Find where the given text appears and provide that cell's center as (x, y) coordinate. 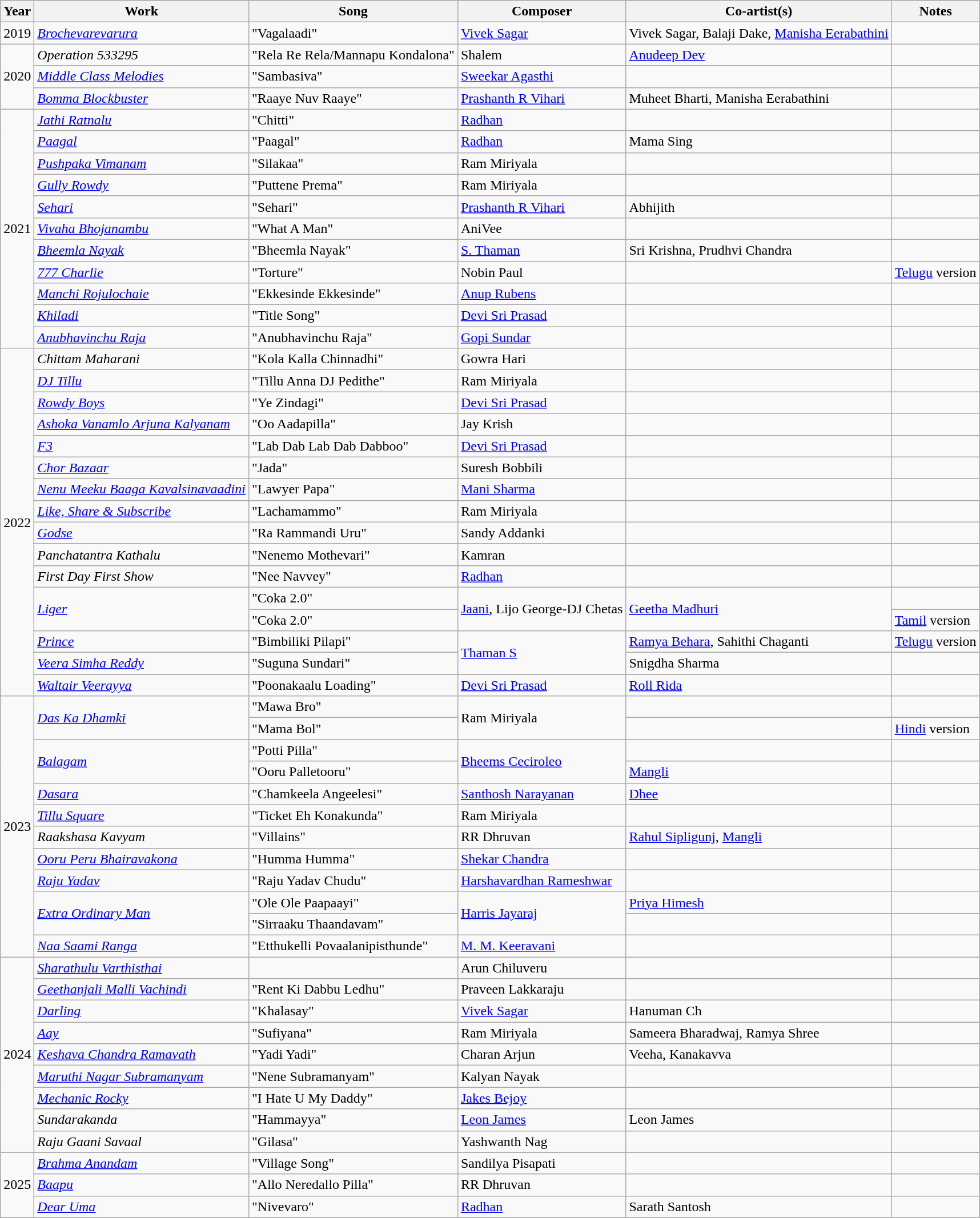
"Village Song" (353, 1163)
Priya Himesh (758, 902)
Dear Uma (142, 1207)
Abhijith (758, 207)
2022 (17, 522)
"Ekkesinde Ekkesinde" (353, 294)
Brochevarevarura (142, 33)
Praveen Lakkaraju (541, 990)
"Ra Rammandi Uru" (353, 533)
Mangli (758, 772)
Sandy Addanki (541, 533)
Aay (142, 1033)
"Suguna Sundari" (353, 664)
Work (142, 11)
"Gilasa" (353, 1141)
Raakshasa Kavyam (142, 837)
Raju Gaani Savaal (142, 1141)
Shalem (541, 55)
Anubhavinchu Raja (142, 337)
2020 (17, 77)
Khiladi (142, 316)
Das Ka Dhamki (142, 718)
Kalyan Nayak (541, 1076)
Sehari (142, 207)
"Mama Bol" (353, 729)
Yashwanth Nag (541, 1141)
"Oo Aadapilla" (353, 424)
"Nene Subramanyam" (353, 1076)
Ramya Behara, Sahithi Chaganti (758, 642)
Like, Share & Subscribe (142, 511)
Santhosh Narayanan (541, 794)
"Paagal" (353, 142)
Anudeep Dev (758, 55)
Roll Rida (758, 685)
Prince (142, 642)
"Puttene Prema" (353, 185)
"Lachamammo" (353, 511)
Operation 533295 (142, 55)
AniVee (541, 228)
Bomma Blockbuster (142, 98)
"Sambasiva" (353, 77)
"Rela Re Rela/Mannapu Kondalona" (353, 55)
Tamil version (935, 620)
Dhee (758, 794)
"Potti Pilla" (353, 750)
"Khalasay" (353, 1011)
Song (353, 11)
Co-artist(s) (758, 11)
Bheems Ceciroleo (541, 761)
"What A Man" (353, 228)
Maruthi Nagar Subramanyam (142, 1076)
Keshava Chandra Ramavath (142, 1055)
Rahul Sipligunj, Mangli (758, 837)
Shekar Chandra (541, 859)
Hindi version (935, 729)
2024 (17, 1055)
"Humma Humma" (353, 859)
Veera Simha Reddy (142, 664)
Geetha Madhuri (758, 609)
"Yadi Yadi" (353, 1055)
Snigdha Sharma (758, 664)
First Day First Show (142, 576)
"Sehari" (353, 207)
Sri Krishna, Prudhvi Chandra (758, 250)
Anup Rubens (541, 294)
S. Thaman (541, 250)
"Kola Kalla Chinnadhi" (353, 359)
Gully Rowdy (142, 185)
Middle Class Melodies (142, 77)
"Ooru Palletooru" (353, 772)
2021 (17, 228)
Pushpaka Vimanam (142, 163)
Chor Bazaar (142, 468)
"Ye Zindagi" (353, 403)
Charan Arjun (541, 1055)
"Nivevaro" (353, 1207)
"Mawa Bro" (353, 707)
Extra Ordinary Man (142, 913)
"Etthukelli Povaalanipisthunde" (353, 946)
Gopi Sundar (541, 337)
Naa Saami Ranga (142, 946)
"Hammayya" (353, 1120)
"Ole Ole Paapaayi" (353, 902)
2019 (17, 33)
"Anubhavinchu Raja" (353, 337)
Kamran (541, 554)
Sundarakanda (142, 1120)
Jathi Ratnalu (142, 120)
"Nee Navvey" (353, 576)
"Title Song" (353, 316)
F3 (142, 446)
Thaman S (541, 653)
Jay Krish (541, 424)
Jaani, Lijo George-DJ Chetas (541, 609)
Sandilya Pisapati (541, 1163)
Balagam (142, 761)
"Rent Ki Dabbu Ledhu" (353, 990)
"Chamkeela Angeelesi" (353, 794)
"Ticket Eh Konakunda" (353, 815)
Dasara (142, 794)
Panchatantra Kathalu (142, 554)
"Torture" (353, 272)
Geethanjali Malli Vachindi (142, 990)
2025 (17, 1185)
Veeha, Kanakavva (758, 1055)
Baapu (142, 1185)
"Villains" (353, 837)
Harshavardhan Rameshwar (541, 881)
Mani Sharma (541, 489)
Raju Yadav (142, 881)
DJ Tillu (142, 381)
Darling (142, 1011)
Brahma Anandam (142, 1163)
"I Hate U My Daddy" (353, 1098)
2023 (17, 827)
"Lawyer Papa" (353, 489)
Ooru Peru Bhairavakona (142, 859)
Ashoka Vanamlo Arjuna Kalyanam (142, 424)
Hanuman Ch (758, 1011)
Vivek Sagar, Balaji Dake, Manisha Eerabathini (758, 33)
"Lab Dab Lab Dab Dabboo" (353, 446)
"Jada" (353, 468)
Sharathulu Varthisthai (142, 968)
"Tillu Anna DJ Pedithe" (353, 381)
Notes (935, 11)
Paagal (142, 142)
Year (17, 11)
Vivaha Bhojanambu (142, 228)
Gowra Hari (541, 359)
"Raju Yadav Chudu" (353, 881)
Muheet Bharti, Manisha Eerabathini (758, 98)
Manchi Rojulochaie (142, 294)
"Sufiyana" (353, 1033)
Rowdy Boys (142, 403)
Nobin Paul (541, 272)
Arun Chiluveru (541, 968)
Harris Jayaraj (541, 913)
M. M. Keeravani (541, 946)
Suresh Bobbili (541, 468)
Composer (541, 11)
"Bimbiliki Pilapi" (353, 642)
Sameera Bharadwaj, Ramya Shree (758, 1033)
Jakes Bejoy (541, 1098)
"Bheemla Nayak" (353, 250)
Tillu Square (142, 815)
"Raaye Nuv Raaye" (353, 98)
777 Charlie (142, 272)
Godse (142, 533)
Waltair Veerayya (142, 685)
Sarath Santosh (758, 1207)
"Nenemo Mothevari" (353, 554)
Liger (142, 609)
Bheemla Nayak (142, 250)
"Chitti" (353, 120)
"Sirraaku Thaandavam" (353, 924)
Mechanic Rocky (142, 1098)
Nenu Meeku Baaga Kavalsinavaadini (142, 489)
"Allo Neredallo Pilla" (353, 1185)
"Poonakaalu Loading" (353, 685)
Sweekar Agasthi (541, 77)
Mama Sing (758, 142)
Chittam Maharani (142, 359)
"Silakaa" (353, 163)
"Vagalaadi" (353, 33)
